Identify which cell holds the provided text, then report its (X, Y) central coordinate. 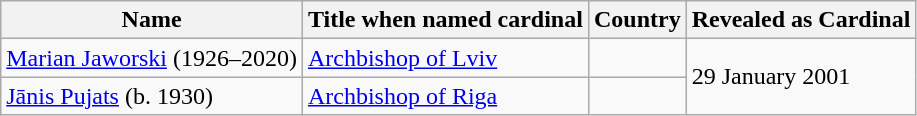
Archbishop of Lviv (445, 58)
Name (152, 20)
Revealed as Cardinal (801, 20)
Country (637, 20)
Marian Jaworski (1926–2020) (152, 58)
Title when named cardinal (445, 20)
Archbishop of Riga (445, 96)
29 January 2001 (801, 77)
Jānis Pujats (b. 1930) (152, 96)
